Identify which cell holds the provided text, then report its [X, Y] central coordinate. 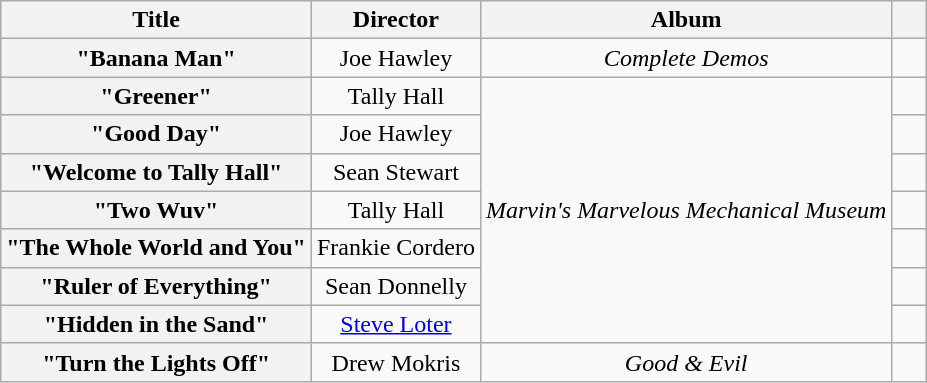
"Welcome to Tally Hall" [156, 172]
"Banana Man" [156, 58]
"Good Day" [156, 134]
"Hidden in the Sand" [156, 324]
"Two Wuv" [156, 210]
Drew Mokris [396, 362]
"The Whole World and You" [156, 248]
Sean Donnelly [396, 286]
Frankie Cordero [396, 248]
Title [156, 20]
"Ruler of Everything" [156, 286]
Marvin's Marvelous Mechanical Museum [686, 210]
Album [686, 20]
Complete Demos [686, 58]
"Turn the Lights Off" [156, 362]
Director [396, 20]
Good & Evil [686, 362]
Sean Stewart [396, 172]
"Greener" [156, 96]
Steve Loter [396, 324]
